Provide the [X, Y] coordinate of the cell's center where the given text is located.  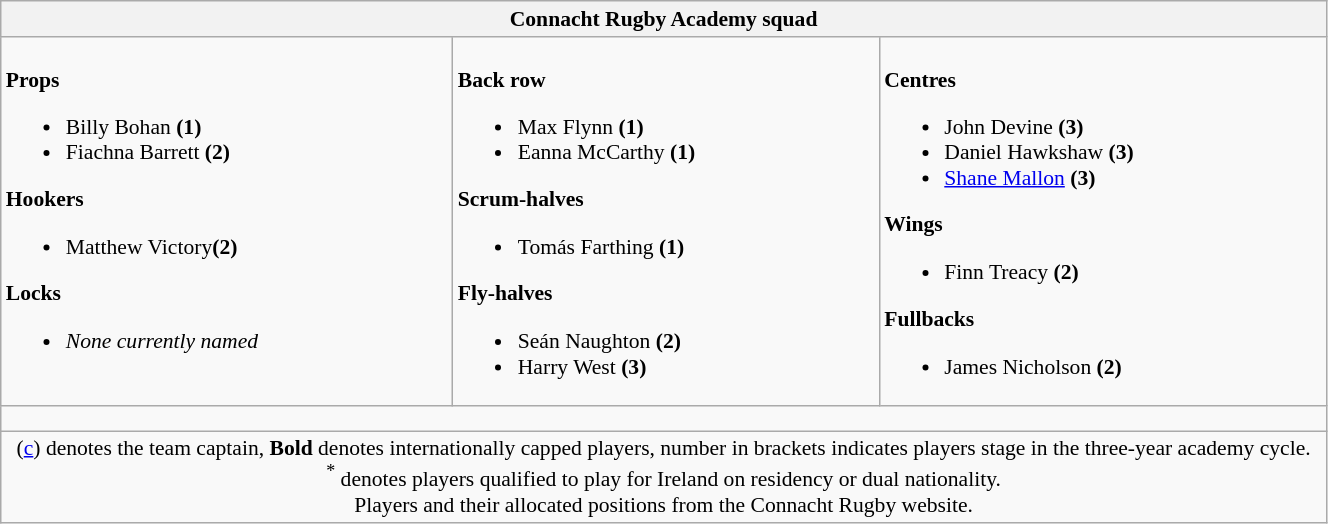
Connacht Rugby Academy squad [664, 19]
Back row Max Flynn (1) Eanna McCarthy (1)Scrum-halves Tomás Farthing (1)Fly-halves Seán Naughton (2) Harry West (3) [666, 222]
Props Billy Bohan (1) Fiachna Barrett (2)Hookers Matthew Victory(2)LocksNone currently named [227, 222]
Centres John Devine (3) Daniel Hawkshaw (3) Shane Mallon (3)Wings Finn Treacy (2)Fullbacks James Nicholson (2) [1102, 222]
